Capture the cell that displays the provided text and extract its (X, Y) central coordinate. 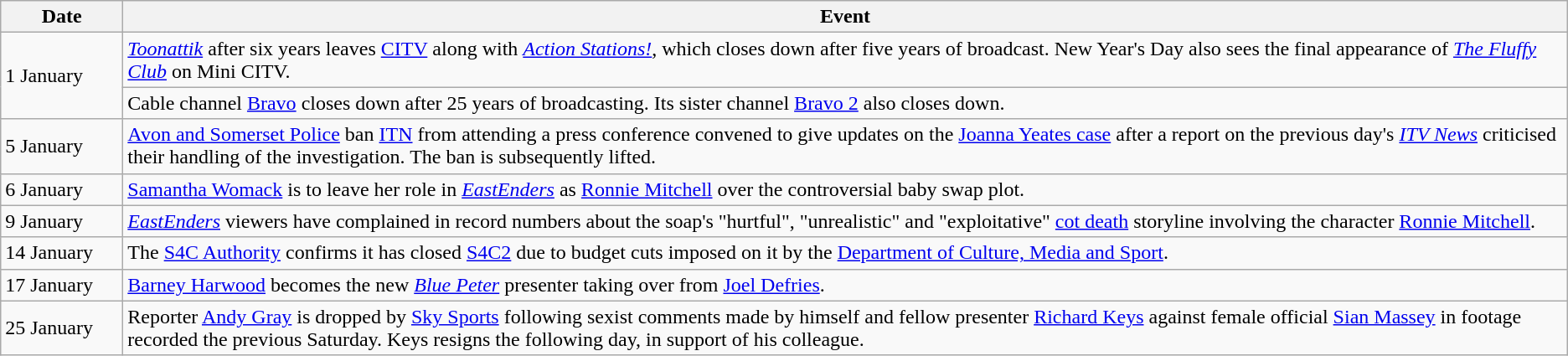
Barney Harwood becomes the new Blue Peter presenter taking over from Joel Defries. (845, 285)
14 January (62, 253)
Event (845, 17)
Date (62, 17)
9 January (62, 221)
Cable channel Bravo closes down after 25 years of broadcasting. Its sister channel Bravo 2 also closes down. (845, 103)
The S4C Authority confirms it has closed S4C2 due to budget cuts imposed on it by the Department of Culture, Media and Sport. (845, 253)
25 January (62, 328)
6 January (62, 189)
17 January (62, 285)
Samantha Womack is to leave her role in EastEnders as Ronnie Mitchell over the controversial baby swap plot. (845, 189)
1 January (62, 75)
5 January (62, 146)
